Locate the cell with the specified text and output its (X, Y) center coordinate. 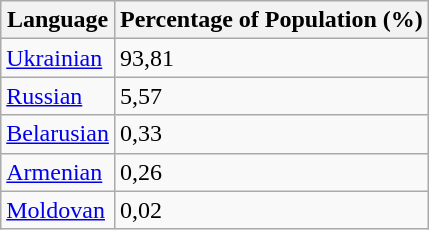
0,26 (271, 172)
93,81 (271, 58)
Armenian (58, 172)
Belarusian (58, 134)
Russian (58, 96)
5,57 (271, 96)
0,33 (271, 134)
Percentage of Population (%) (271, 20)
Language (58, 20)
0,02 (271, 210)
Moldovan (58, 210)
Ukrainian (58, 58)
